Locate the cell with the specified text and output its [x, y] center coordinate. 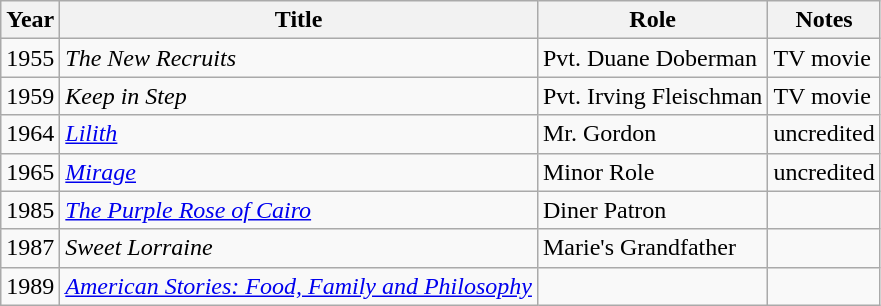
American Stories: Food, Family and Philosophy [299, 286]
Lilith [299, 134]
Sweet Lorraine [299, 248]
1989 [30, 286]
The New Recruits [299, 58]
Pvt. Irving Fleischman [652, 96]
The Purple Rose of Cairo [299, 210]
Mr. Gordon [652, 134]
1959 [30, 96]
1985 [30, 210]
Notes [824, 20]
Pvt. Duane Doberman [652, 58]
Mirage [299, 172]
1987 [30, 248]
Title [299, 20]
1965 [30, 172]
Diner Patron [652, 210]
Minor Role [652, 172]
Keep in Step [299, 96]
1955 [30, 58]
Marie's Grandfather [652, 248]
Role [652, 20]
1964 [30, 134]
Year [30, 20]
